Return (X, Y) of the center of cell containing provided text 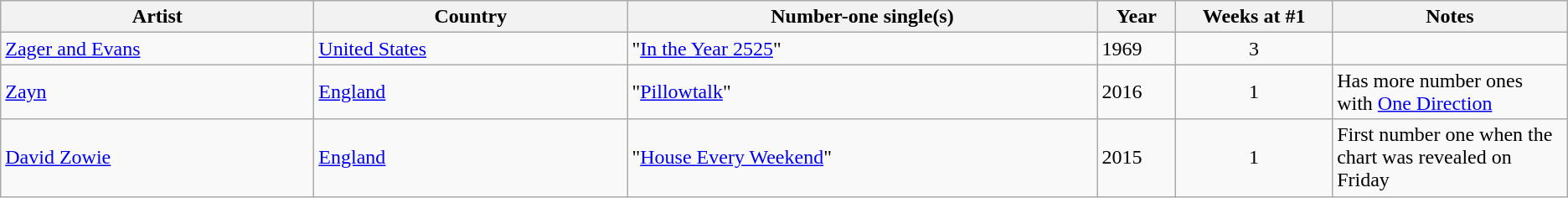
First number one when the chart was revealed on Friday (1451, 158)
Has more number ones with One Direction (1451, 92)
"Pillowtalk" (863, 92)
"House Every Weekend" (863, 158)
"In the Year 2525" (863, 49)
United States (471, 49)
3 (1255, 49)
Zayn (157, 92)
1969 (1137, 49)
Number-one single(s) (863, 17)
Weeks at #1 (1255, 17)
Year (1137, 17)
2016 (1137, 92)
Zager and Evans (157, 49)
David Zowie (157, 158)
2015 (1137, 158)
Notes (1451, 17)
Country (471, 17)
Artist (157, 17)
